Identify which cell holds the provided text, then report its [x, y] central coordinate. 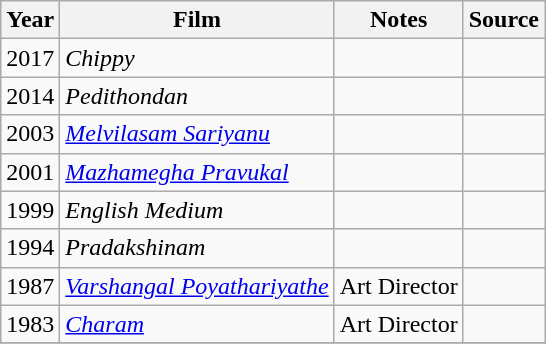
2014 [30, 96]
1994 [30, 248]
1999 [30, 210]
1987 [30, 286]
Varshangal Poyathariyathe [197, 286]
2001 [30, 172]
Mazhamegha Pravukal [197, 172]
Year [30, 20]
Melvilasam Sariyanu [197, 134]
Film [197, 20]
English Medium [197, 210]
2017 [30, 58]
Chippy [197, 58]
Notes [398, 20]
Pradakshinam [197, 248]
1983 [30, 324]
Charam [197, 324]
Pedithondan [197, 96]
Source [504, 20]
2003 [30, 134]
